Output the [x, y] coordinate of the center of the cell containing the given text.  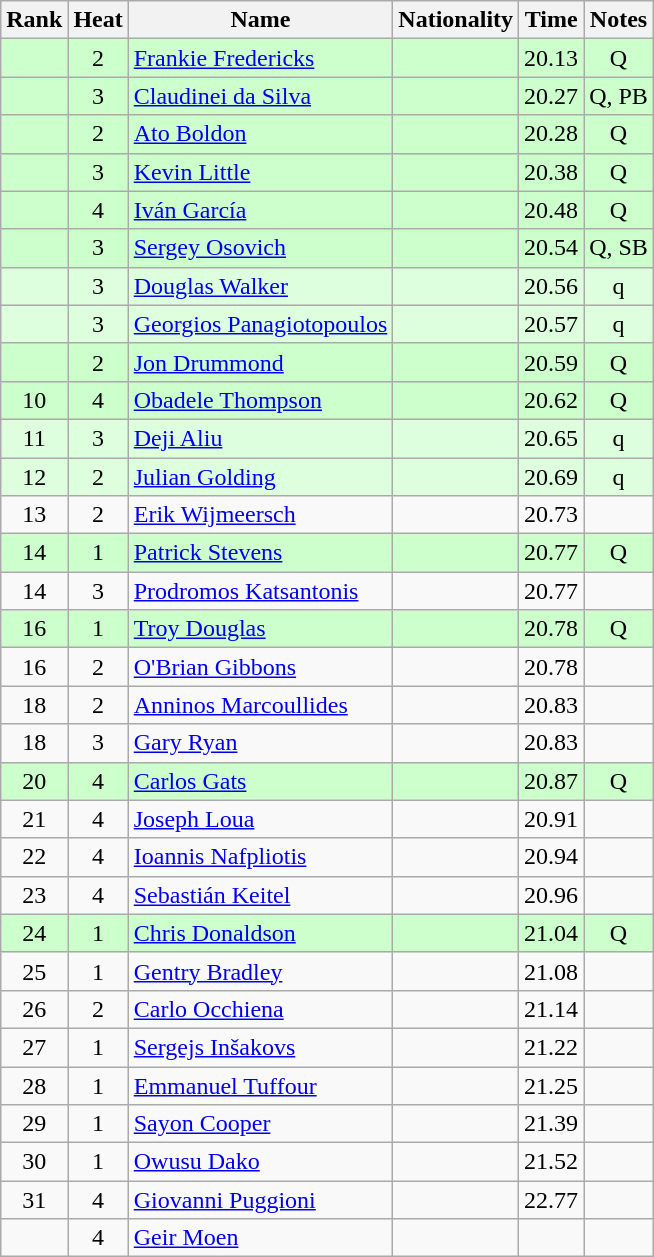
Patrick Stevens [260, 553]
Chris Donaldson [260, 933]
Emmanuel Tuffour [260, 1085]
21.22 [552, 1047]
Name [260, 20]
21.08 [552, 971]
27 [34, 1047]
Sebastián Keitel [260, 895]
23 [34, 895]
20.69 [552, 477]
Owusu Dako [260, 1162]
12 [34, 477]
Troy Douglas [260, 629]
Ioannis Nafpliotis [260, 857]
21.39 [552, 1124]
22 [34, 857]
20.27 [552, 96]
24 [34, 933]
20.13 [552, 58]
20.38 [552, 172]
Ato Boldon [260, 134]
Gary Ryan [260, 743]
20.62 [552, 400]
Kevin Little [260, 172]
11 [34, 438]
Q, SB [619, 248]
20.94 [552, 857]
20.56 [552, 286]
O'Brian Gibbons [260, 667]
20.59 [552, 362]
20.96 [552, 895]
26 [34, 1009]
21.25 [552, 1085]
Giovanni Puggioni [260, 1200]
Carlo Occhiena [260, 1009]
Iván García [260, 210]
Sayon Cooper [260, 1124]
20 [34, 781]
Time [552, 20]
Prodromos Katsantonis [260, 591]
Rank [34, 20]
22.77 [552, 1200]
21.52 [552, 1162]
20.91 [552, 819]
Deji Aliu [260, 438]
31 [34, 1200]
Nationality [456, 20]
Douglas Walker [260, 286]
Georgios Panagiotopoulos [260, 324]
Jon Drummond [260, 362]
Carlos Gats [260, 781]
Geir Moen [260, 1238]
Julian Golding [260, 477]
20.28 [552, 134]
21.04 [552, 933]
20.87 [552, 781]
20.73 [552, 515]
20.54 [552, 248]
29 [34, 1124]
Obadele Thompson [260, 400]
Erik Wijmeersch [260, 515]
Gentry Bradley [260, 971]
Frankie Fredericks [260, 58]
Claudinei da Silva [260, 96]
20.65 [552, 438]
10 [34, 400]
20.57 [552, 324]
Notes [619, 20]
21.14 [552, 1009]
30 [34, 1162]
Anninos Marcoullides [260, 705]
Joseph Loua [260, 819]
Heat [98, 20]
25 [34, 971]
13 [34, 515]
Q, PB [619, 96]
Sergey Osovich [260, 248]
21 [34, 819]
Sergejs Inšakovs [260, 1047]
28 [34, 1085]
20.48 [552, 210]
